Find where the given text appears and provide that cell's center as [X, Y] coordinate. 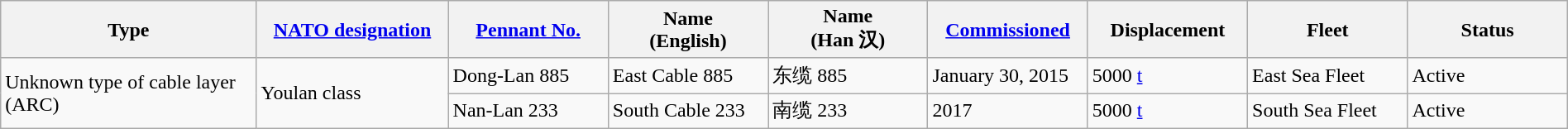
Fleet [1328, 30]
南缆 233 [849, 111]
Name(Han 汉) [849, 30]
East Cable 885 [688, 76]
Youlan class [352, 93]
South Cable 233 [688, 111]
Pennant No. [528, 30]
东缆 885 [849, 76]
Commissioned [1007, 30]
Status [1487, 30]
South Sea Fleet [1328, 111]
NATO designation [352, 30]
Displacement [1168, 30]
2017 [1007, 111]
Dong-Lan 885 [528, 76]
Nan-Lan 233 [528, 111]
Type [129, 30]
East Sea Fleet [1328, 76]
January 30, 2015 [1007, 76]
Name(English) [688, 30]
Unknown type of cable layer (ARC) [129, 93]
